Detect which cell encompasses the target text, then output its [x, y] center coordinate. 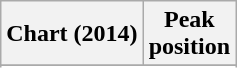
Chart (2014) [72, 34]
Peakposition [189, 34]
